For the text-containing cell, return its midpoint in (x, y) coordinate format. 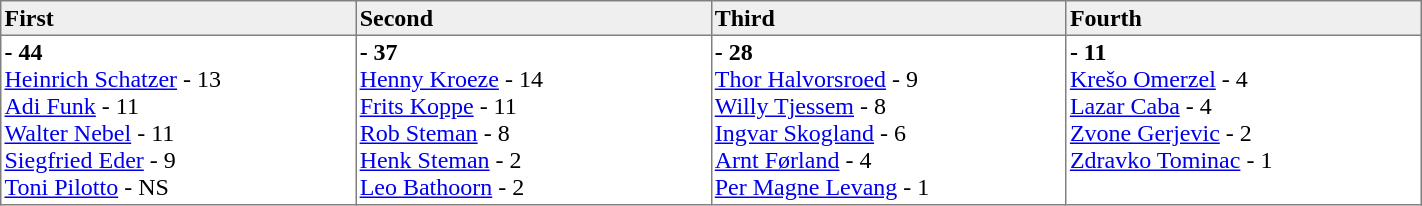
First (178, 18)
Third (888, 18)
- 37Henny Kroeze - 14 Frits Koppe - 11 Rob Steman - 8 Henk Steman - 2 Leo Bathoorn - 2 (534, 120)
Fourth (1244, 18)
- 44Heinrich Schatzer - 13 Adi Funk - 11 Walter Nebel - 11 Siegfried Eder - 9Toni Pilotto - NS (178, 120)
- 28Thor Halvorsroed - 9 Willy Tjessem - 8 Ingvar Skogland - 6 Arnt Førland - 4 Per Magne Levang - 1 (888, 120)
Second (534, 18)
- 11Krešo Omerzel - 4 Lazar Caba - 4 Zvone Gerjevic - 2 Zdravko Tominac - 1 (1244, 120)
